Output the [X, Y] coordinate of the center of the cell containing the given text.  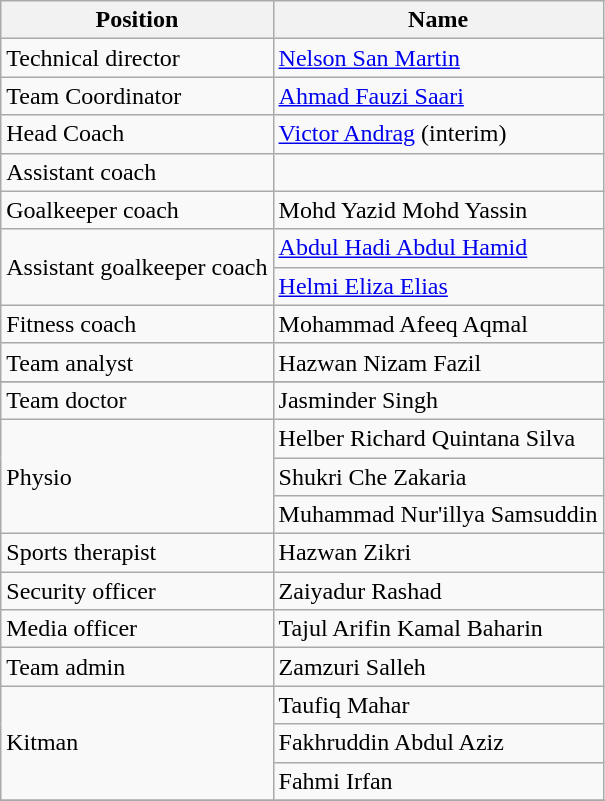
Team doctor [137, 400]
Ahmad Fauzi Saari [438, 96]
Media officer [137, 629]
Name [438, 20]
Hazwan Zikri [438, 553]
Taufiq Mahar [438, 705]
Kitman [137, 743]
Physio [137, 476]
Abdul Hadi Abdul Hamid [438, 248]
Team Coordinator [137, 96]
Team analyst [137, 362]
Helber Richard Quintana Silva [438, 438]
Sports therapist [137, 553]
Jasminder Singh [438, 400]
Hazwan Nizam Fazil [438, 362]
Fitness coach [137, 324]
Victor Andrag (interim) [438, 134]
Zamzuri Salleh [438, 667]
Muhammad Nur'illya Samsuddin [438, 515]
Mohd Yazid Mohd Yassin [438, 210]
Fakhruddin Abdul Aziz [438, 743]
Position [137, 20]
Zaiyadur Rashad [438, 591]
Fahmi Irfan [438, 781]
Tajul Arifin Kamal Baharin [438, 629]
Helmi Eliza Elias [438, 286]
Assistant goalkeeper coach [137, 267]
Assistant coach [137, 172]
Team admin [137, 667]
Goalkeeper coach [137, 210]
Nelson San Martin [438, 58]
Mohammad Afeeq Aqmal [438, 324]
Technical director [137, 58]
Security officer [137, 591]
Shukri Che Zakaria [438, 477]
Head Coach [137, 134]
